Identify which cell holds the provided text, then report its (x, y) central coordinate. 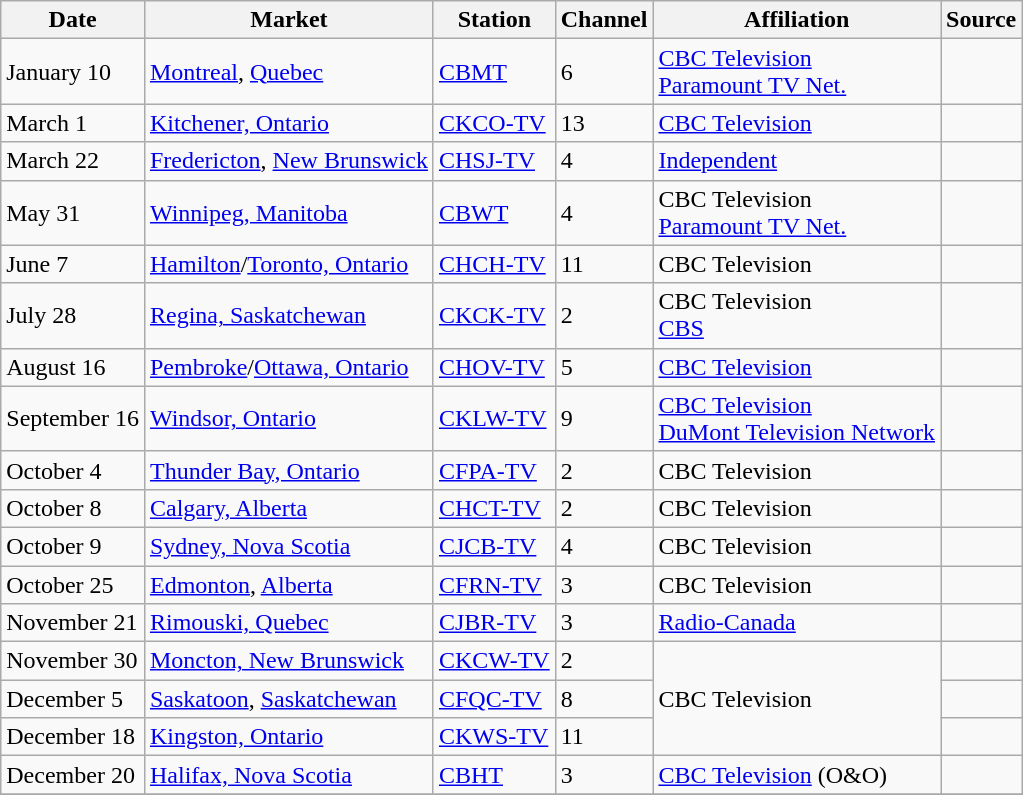
CKCW-TV (494, 661)
August 16 (73, 367)
November 30 (73, 661)
December 5 (73, 699)
Date (73, 20)
Calgary, Alberta (288, 508)
Affiliation (797, 20)
Radio-Canada (797, 623)
January 10 (73, 72)
CKCO-TV (494, 123)
CBWT (494, 212)
Sydney, Nova Scotia (288, 546)
Source (982, 20)
Fredericton, New Brunswick (288, 161)
Hamilton/Toronto, Ontario (288, 264)
CHOV-TV (494, 367)
CBHT (494, 775)
Regina, Saskatchewan (288, 316)
Windsor, Ontario (288, 418)
13 (604, 123)
May 31 (73, 212)
March 22 (73, 161)
Moncton, New Brunswick (288, 661)
9 (604, 418)
October 8 (73, 508)
November 21 (73, 623)
Station (494, 20)
Pembroke/Ottawa, Ontario (288, 367)
CBC Television CBS (797, 316)
6 (604, 72)
March 1 (73, 123)
Channel (604, 20)
Winnipeg, Manitoba (288, 212)
CKLW-TV (494, 418)
July 28 (73, 316)
CBMT (494, 72)
CFRN-TV (494, 585)
December 20 (73, 775)
CHSJ-TV (494, 161)
CJCB-TV (494, 546)
CHCT-TV (494, 508)
CBC Television (O&O) (797, 775)
8 (604, 699)
Montreal, Quebec (288, 72)
Independent (797, 161)
CBC Television DuMont Television Network (797, 418)
Kitchener, Ontario (288, 123)
Halifax, Nova Scotia (288, 775)
Kingston, Ontario (288, 737)
October 4 (73, 470)
CHCH-TV (494, 264)
CKWS-TV (494, 737)
CKCK-TV (494, 316)
Edmonton, Alberta (288, 585)
October 25 (73, 585)
Rimouski, Quebec (288, 623)
Saskatoon, Saskatchewan (288, 699)
Market (288, 20)
5 (604, 367)
CFQC-TV (494, 699)
CJBR-TV (494, 623)
June 7 (73, 264)
September 16 (73, 418)
October 9 (73, 546)
CFPA-TV (494, 470)
December 18 (73, 737)
Thunder Bay, Ontario (288, 470)
